Locate the cell with the specified text and output its (X, Y) center coordinate. 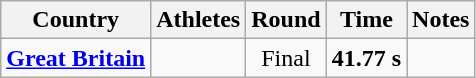
Final (286, 58)
41.77 s (366, 58)
Great Britain (76, 58)
Time (366, 20)
Athletes (198, 20)
Country (76, 20)
Round (286, 20)
Notes (441, 20)
